For the text-containing cell, return its midpoint in (x, y) coordinate format. 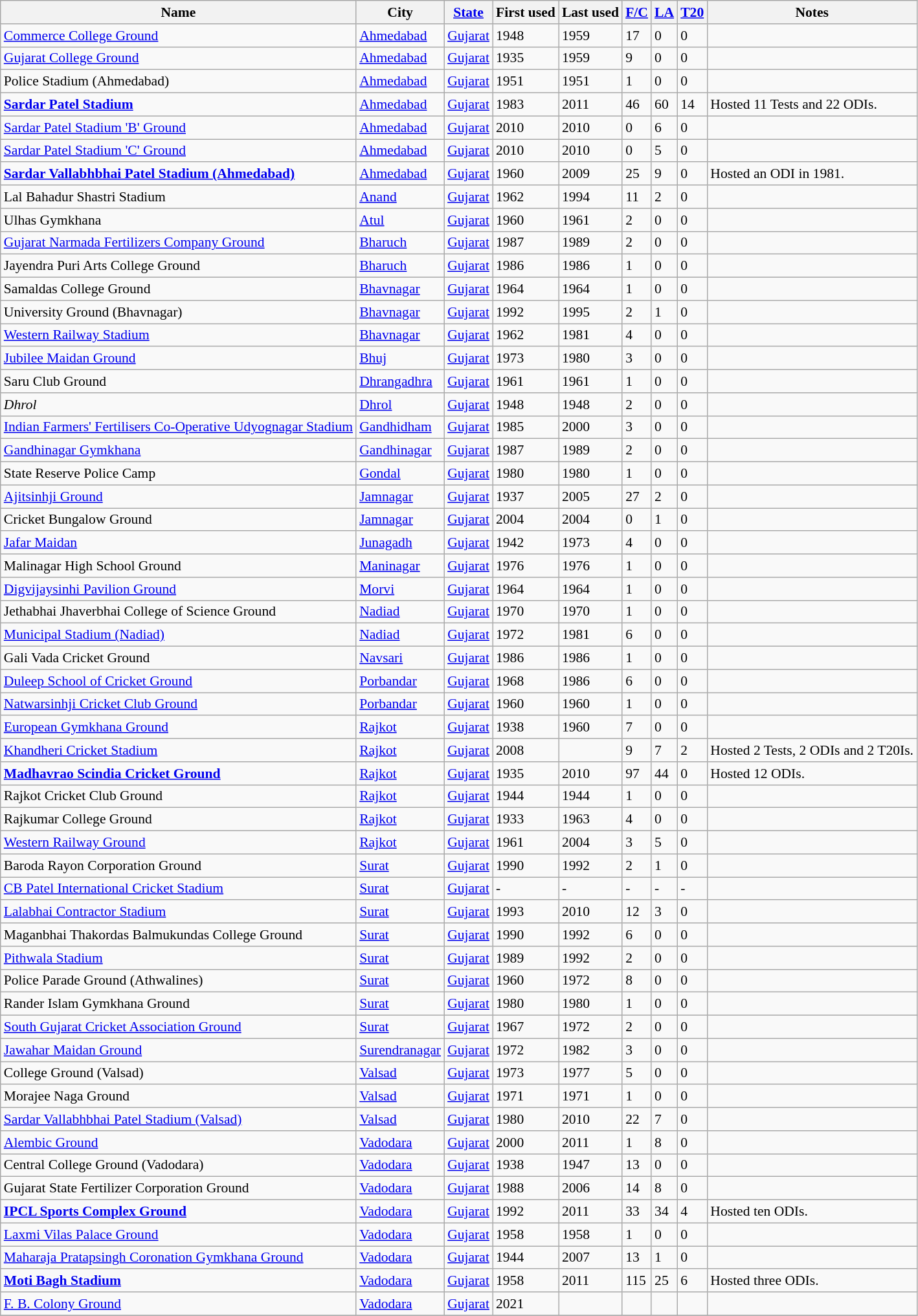
Jawahar Maidan Ground (179, 1050)
22 (637, 1119)
1963 (590, 820)
Rajkumar College Ground (179, 820)
Morvi (400, 589)
2005 (590, 496)
Gandhinagar (400, 451)
Commerce College Ground (179, 36)
17 (637, 36)
34 (664, 1212)
1937 (526, 496)
1942 (526, 543)
115 (637, 1281)
F. B. Colony Ground (179, 1304)
1994 (590, 197)
Madhavrao Scindia Cricket Ground (179, 774)
Western Railway Stadium (179, 335)
Alembic Ground (179, 1143)
1968 (526, 681)
Sardar Patel Stadium 'C' Ground (179, 151)
South Gujarat Cricket Association Ground (179, 1027)
Baroda Rayon Corporation Ground (179, 865)
Last used (590, 12)
CB Patel International Cricket Stadium (179, 889)
Bhuj (400, 359)
Maharaja Pratapsingh Coronation Gymkhana Ground (179, 1258)
Hosted ten ODIs. (812, 1212)
Gondal (400, 474)
Hosted an ODI in 1981. (812, 174)
Gali Vada Cricket Ground (179, 658)
Jubilee Maidan Ground (179, 359)
11 (637, 197)
Anand (400, 197)
Morajee Naga Ground (179, 1097)
University Ground (Bhavnagar) (179, 312)
12 (637, 912)
Central College Ground (Vadodara) (179, 1165)
1977 (590, 1073)
Malinagar High School Ground (179, 566)
Sardar Patel Stadium 'B' Ground (179, 128)
Junagadh (400, 543)
European Gymkhana Ground (179, 728)
1982 (590, 1050)
Ulhas Gymkhana (179, 220)
Lalabhai Contractor Stadium (179, 912)
2006 (590, 1188)
T20 (692, 12)
1995 (590, 312)
Pithwala Stadium (179, 958)
1967 (526, 1027)
Gujarat College Ground (179, 58)
Gujarat Narmada Fertilizers Company Ground (179, 243)
1933 (526, 820)
Western Railway Ground (179, 843)
33 (637, 1212)
46 (637, 105)
Saru Club Ground (179, 381)
60 (664, 105)
Natwarsinhji Cricket Club Ground (179, 704)
Sardar Patel Stadium (179, 105)
Dhrangadhra (400, 381)
Cricket Bungalow Ground (179, 520)
F/C (637, 12)
Hosted 2 Tests, 2 ODIs and 2 T20Is. (812, 750)
Samaldas College Ground (179, 289)
2007 (590, 1258)
2021 (526, 1304)
Jafar Maidan (179, 543)
Khandheri Cricket Stadium (179, 750)
Hosted 12 ODIs. (812, 774)
Ajitsinhji Ground (179, 496)
Navsari (400, 658)
1983 (526, 105)
Maganbhai Thakordas Balmukundas College Ground (179, 935)
Rander Islam Gymkhana Ground (179, 1004)
Rajkot Cricket Club Ground (179, 796)
1988 (526, 1188)
IPCL Sports Complex Ground (179, 1212)
Jayendra Puri Arts College Ground (179, 266)
Notes (812, 12)
Hosted 11 Tests and 22 ODIs. (812, 105)
27 (637, 496)
Duleep School of Cricket Ground (179, 681)
Sardar Vallabhbhai Patel Stadium (Valsad) (179, 1119)
1993 (526, 912)
1985 (526, 427)
Moti Bagh Stadium (179, 1281)
Municipal Stadium (Nadiad) (179, 635)
Atul (400, 220)
Lal Bahadur Shastri Stadium (179, 197)
Sardar Vallabhbhai Patel Stadium (Ahmedabad) (179, 174)
College Ground (Valsad) (179, 1073)
2009 (590, 174)
LA (664, 12)
Gandhidham (400, 427)
Indian Farmers' Fertilisers Co-Operative Udyognagar Stadium (179, 427)
Police Parade Ground (Athwalines) (179, 981)
Surendranagar (400, 1050)
State (469, 12)
Hosted three ODIs. (812, 1281)
Name (179, 12)
City (400, 12)
Police Stadium (Ahmedabad) (179, 82)
2008 (526, 750)
First used (526, 12)
Laxmi Vilas Palace Ground (179, 1234)
Jethabhai Jhaverbhai College of Science Ground (179, 612)
1947 (590, 1165)
Maninagar (400, 566)
97 (637, 774)
Gujarat State Fertilizer Corporation Ground (179, 1188)
Gandhinagar Gymkhana (179, 451)
Digvijaysinhi Pavilion Ground (179, 589)
State Reserve Police Camp (179, 474)
44 (664, 774)
